Search for the cell housing the specified text and yield its (X, Y) center coordinate. 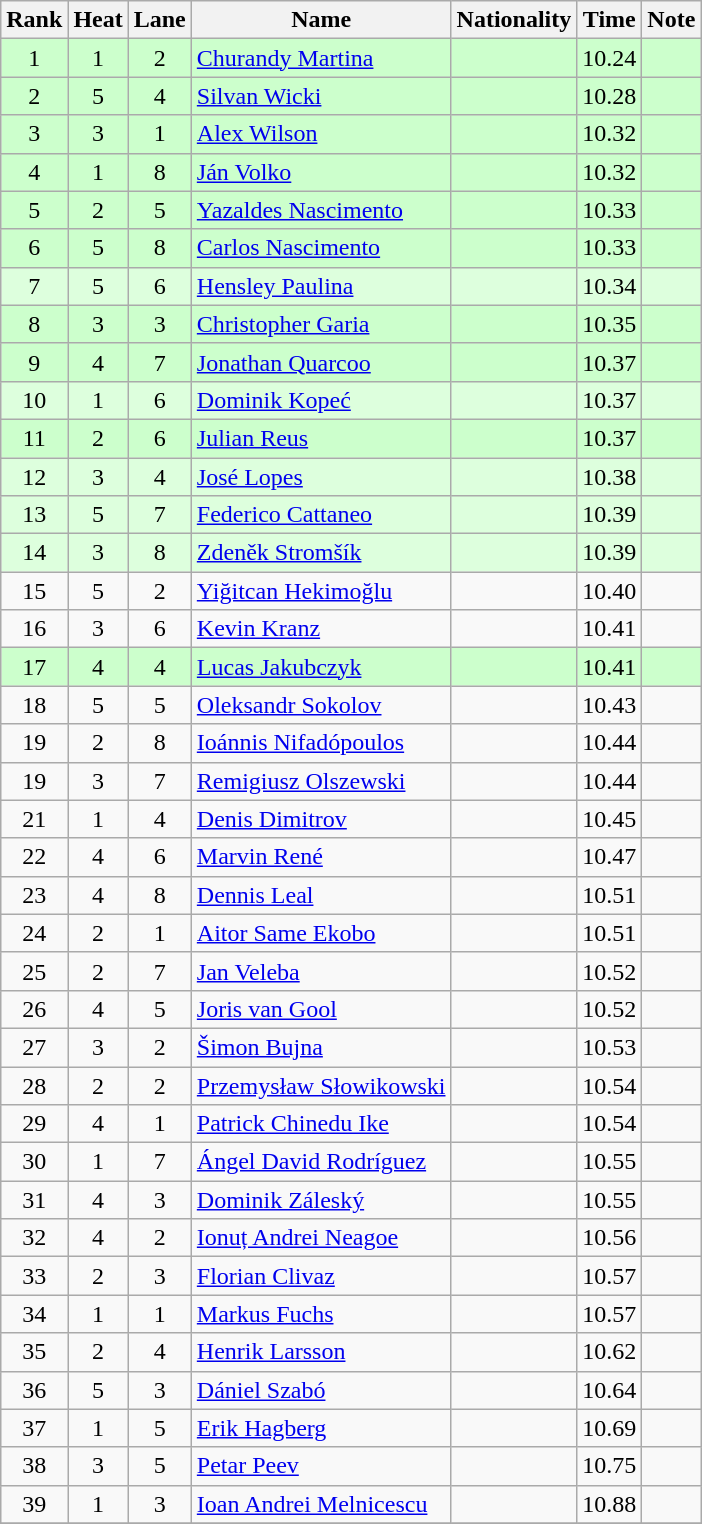
José Lopes (321, 477)
Remigiusz Olszewski (321, 781)
Zdeněk Stromšík (321, 553)
10.40 (610, 591)
Aitor Same Ekobo (321, 933)
Julian Reus (321, 438)
Federico Cattaneo (321, 515)
Yazaldes Nascimento (321, 210)
9 (34, 362)
11 (34, 438)
Ioan Andrei Melnicescu (321, 1504)
34 (34, 1314)
Henrik Larsson (321, 1352)
36 (34, 1390)
12 (34, 477)
10.53 (610, 1047)
Petar Peev (321, 1466)
10 (34, 400)
35 (34, 1352)
Hensley Paulina (321, 286)
24 (34, 933)
10.69 (610, 1428)
16 (34, 629)
Lucas Jakubczyk (321, 667)
26 (34, 1009)
29 (34, 1124)
10.64 (610, 1390)
Ángel David Rodríguez (321, 1162)
10.34 (610, 286)
32 (34, 1238)
Kevin Kranz (321, 629)
18 (34, 705)
Šimon Bujna (321, 1047)
10.45 (610, 819)
10.62 (610, 1352)
Dominik Kopeć (321, 400)
31 (34, 1200)
10.56 (610, 1238)
Florian Clivaz (321, 1276)
25 (34, 971)
Ján Volko (321, 172)
10.75 (610, 1466)
15 (34, 591)
37 (34, 1428)
28 (34, 1085)
10.38 (610, 477)
Rank (34, 20)
Yiğitcan Hekimoğlu (321, 591)
10.28 (610, 96)
17 (34, 667)
Churandy Martina (321, 58)
Christopher Garia (321, 324)
14 (34, 553)
Nationality (514, 20)
Oleksandr Sokolov (321, 705)
Note (672, 20)
10.24 (610, 58)
Dennis Leal (321, 895)
Jonathan Quarcoo (321, 362)
Denis Dimitrov (321, 819)
Ioánnis Nifadópoulos (321, 743)
10.35 (610, 324)
10.47 (610, 857)
30 (34, 1162)
27 (34, 1047)
Dániel Szabó (321, 1390)
Markus Fuchs (321, 1314)
23 (34, 895)
38 (34, 1466)
Dominik Záleský (321, 1200)
Ionuț Andrei Neagoe (321, 1238)
Joris van Gool (321, 1009)
Carlos Nascimento (321, 248)
21 (34, 819)
33 (34, 1276)
13 (34, 515)
Patrick Chinedu Ike (321, 1124)
39 (34, 1504)
Heat (98, 20)
Erik Hagberg (321, 1428)
Alex Wilson (321, 134)
10.43 (610, 705)
Lane (160, 20)
Name (321, 20)
10.88 (610, 1504)
Jan Veleba (321, 971)
Time (610, 20)
Marvin René (321, 857)
22 (34, 857)
Silvan Wicki (321, 96)
Przemysław Słowikowski (321, 1085)
